Pinpoint the cell where the given text exists, returning its (x, y) midpoint coordinate. 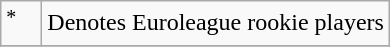
* (22, 24)
Denotes Euroleague rookie players (216, 24)
